Return (x, y) of the center of cell containing provided text 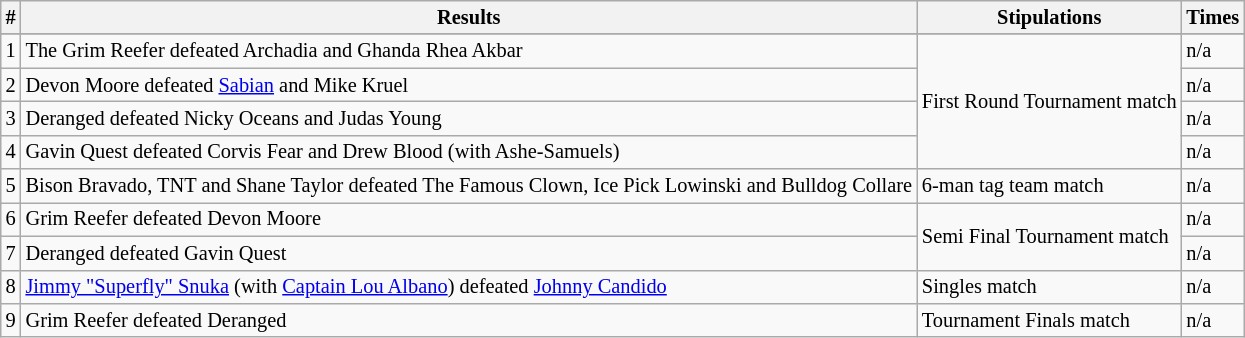
4 (11, 152)
Bison Bravado, TNT and Shane Taylor defeated The Famous Clown, Ice Pick Lowinski and Bulldog Collare (469, 186)
Deranged defeated Gavin Quest (469, 253)
Times (1212, 17)
Grim Reefer defeated Deranged (469, 320)
Deranged defeated Nicky Oceans and Judas Young (469, 118)
The Grim Reefer defeated Archadia and Ghanda Rhea Akbar (469, 51)
# (11, 17)
Stipulations (1049, 17)
2 (11, 85)
Semi Final Tournament match (1049, 236)
5 (11, 186)
1 (11, 51)
6-man tag team match (1049, 186)
7 (11, 253)
6 (11, 219)
8 (11, 287)
Gavin Quest defeated Corvis Fear and Drew Blood (with Ashe-Samuels) (469, 152)
9 (11, 320)
3 (11, 118)
Devon Moore defeated Sabian and Mike Kruel (469, 85)
First Round Tournament match (1049, 102)
Tournament Finals match (1049, 320)
Jimmy "Superfly" Snuka (with Captain Lou Albano) defeated Johnny Candido (469, 287)
Results (469, 17)
Grim Reefer defeated Devon Moore (469, 219)
Singles match (1049, 287)
